Provide the [X, Y] coordinate of the cell's center where the given text is located.  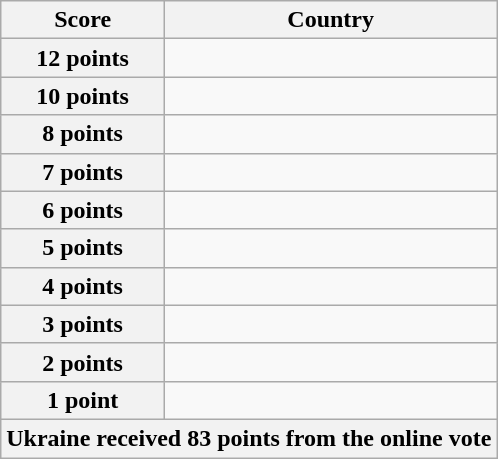
5 points [83, 248]
Ukraine received 83 points from the online vote [249, 438]
3 points [83, 324]
4 points [83, 286]
8 points [83, 134]
Score [83, 20]
6 points [83, 210]
12 points [83, 58]
Country [330, 20]
7 points [83, 172]
2 points [83, 362]
1 point [83, 400]
10 points [83, 96]
